Extract the (x, y) coordinate from the center of the cell holding the provided text.  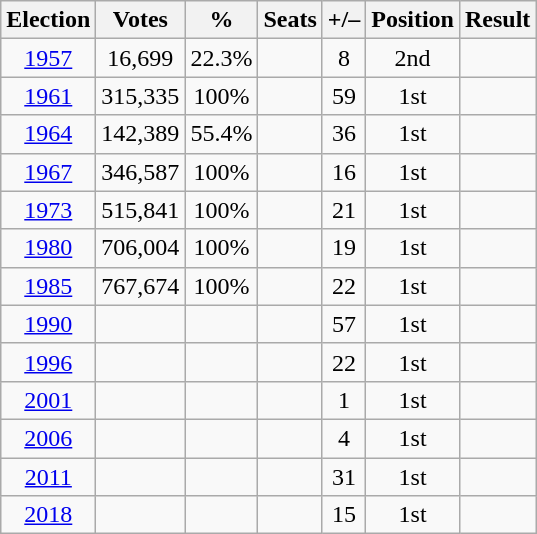
% (222, 20)
1990 (48, 324)
2011 (48, 477)
4 (344, 438)
1980 (48, 248)
19 (344, 248)
15 (344, 515)
2018 (48, 515)
16,699 (140, 58)
Election (48, 20)
1957 (48, 58)
2001 (48, 400)
706,004 (140, 248)
1961 (48, 96)
515,841 (140, 210)
Result (497, 20)
55.4% (222, 134)
21 (344, 210)
59 (344, 96)
1985 (48, 286)
1973 (48, 210)
1967 (48, 172)
57 (344, 324)
Position (413, 20)
346,587 (140, 172)
31 (344, 477)
1 (344, 400)
142,389 (140, 134)
Votes (140, 20)
22.3% (222, 58)
1964 (48, 134)
1996 (48, 362)
36 (344, 134)
315,335 (140, 96)
Seats (290, 20)
+/– (344, 20)
767,674 (140, 286)
8 (344, 58)
2nd (413, 58)
16 (344, 172)
2006 (48, 438)
